Scan for the cell matching the given text and deliver its [X, Y] coordinate at center. 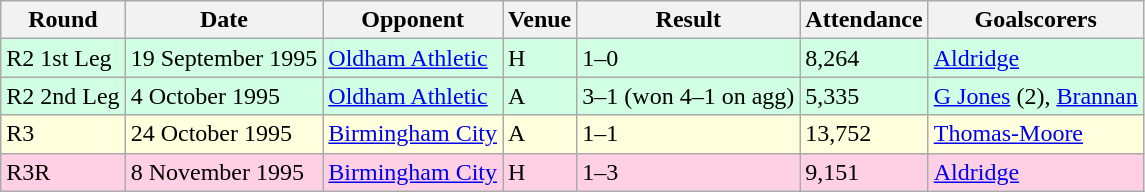
13,752 [864, 134]
Venue [540, 20]
Date [224, 20]
1–3 [688, 172]
4 October 1995 [224, 96]
R2 2nd Leg [63, 96]
Opponent [413, 20]
24 October 1995 [224, 134]
5,335 [864, 96]
Thomas-Moore [1036, 134]
Round [63, 20]
1–0 [688, 58]
8,264 [864, 58]
R2 1st Leg [63, 58]
19 September 1995 [224, 58]
8 November 1995 [224, 172]
R3R [63, 172]
R3 [63, 134]
Goalscorers [1036, 20]
9,151 [864, 172]
3–1 (won 4–1 on agg) [688, 96]
G Jones (2), Brannan [1036, 96]
1–1 [688, 134]
Attendance [864, 20]
Result [688, 20]
